For the text-containing cell, return its midpoint in [X, Y] coordinate format. 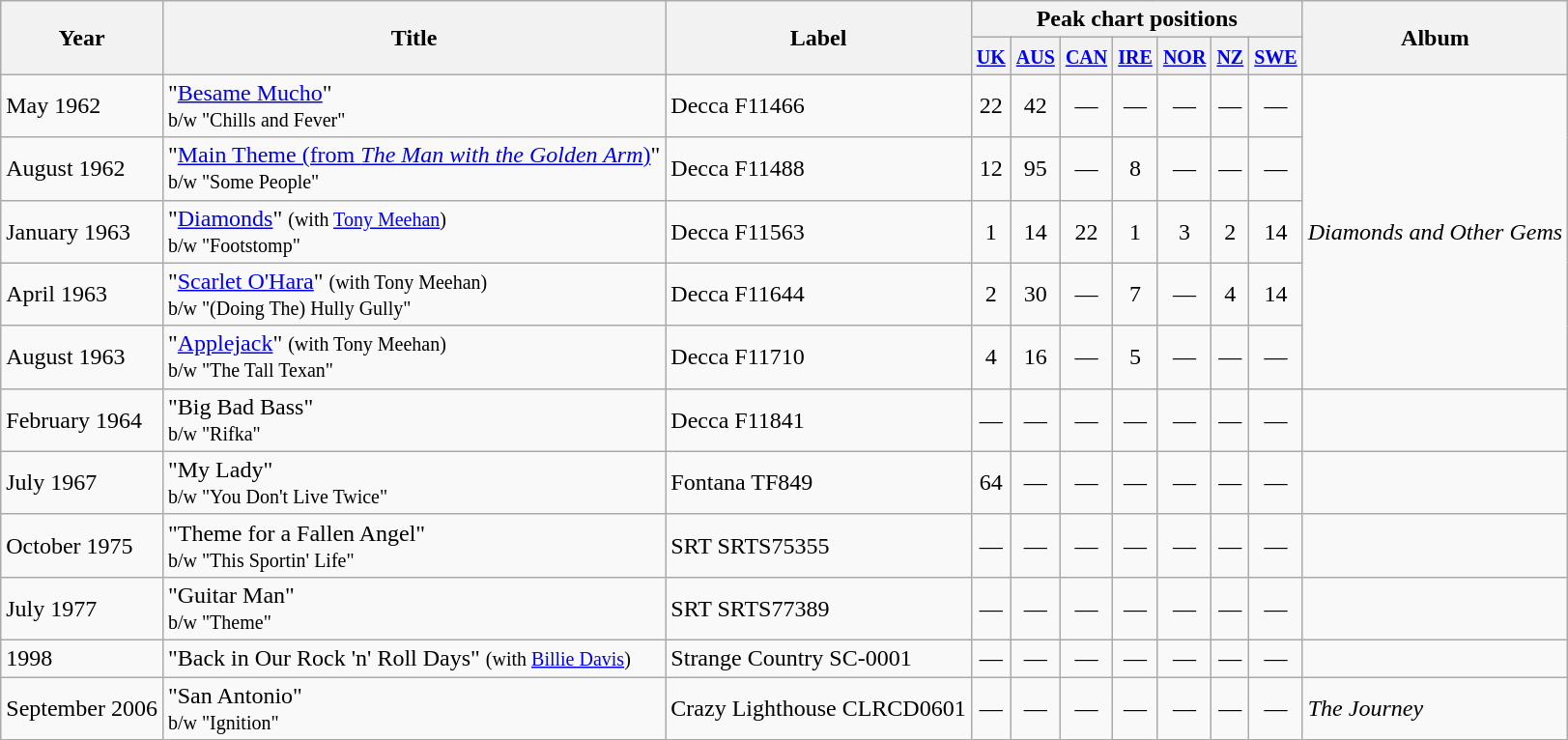
July 1977 [82, 609]
NZ [1231, 56]
16 [1036, 357]
October 1975 [82, 545]
SRT SRTS77389 [818, 609]
7 [1136, 294]
IRE [1136, 56]
January 1963 [82, 232]
"Applejack" (with Tony Meehan)b/w "The Tall Texan" [413, 357]
Strange Country SC-0001 [818, 658]
CAN [1086, 56]
September 2006 [82, 707]
"Theme for a Fallen Angel"b/w "This Sportin' Life" [413, 545]
Title [413, 38]
Year [82, 38]
Album [1435, 38]
"San Antonio"b/w "Ignition" [413, 707]
UK [991, 56]
5 [1136, 357]
August 1962 [82, 168]
"Guitar Man"b/w "Theme" [413, 609]
February 1964 [82, 419]
95 [1036, 168]
12 [991, 168]
May 1962 [82, 106]
"Main Theme (from The Man with the Golden Arm)"b/w "Some People" [413, 168]
April 1963 [82, 294]
Label [818, 38]
Fontana TF849 [818, 483]
August 1963 [82, 357]
July 1967 [82, 483]
AUS [1036, 56]
"Besame Mucho"b/w "Chills and Fever" [413, 106]
Decca F11466 [818, 106]
Crazy Lighthouse CLRCD0601 [818, 707]
"Diamonds" (with Tony Meehan)b/w "Footstomp" [413, 232]
SRT SRTS75355 [818, 545]
Decca F11710 [818, 357]
1998 [82, 658]
The Journey [1435, 707]
"Scarlet O'Hara" (with Tony Meehan)b/w "(Doing The) Hully Gully" [413, 294]
30 [1036, 294]
Diamonds and Other Gems [1435, 232]
Decca F11563 [818, 232]
64 [991, 483]
Decca F11644 [818, 294]
"My Lady"b/w "You Don't Live Twice" [413, 483]
3 [1184, 232]
42 [1036, 106]
Peak chart positions [1136, 19]
8 [1136, 168]
Decca F11841 [818, 419]
"Big Bad Bass"b/w "Rifka" [413, 419]
NOR [1184, 56]
Decca F11488 [818, 168]
SWE [1276, 56]
"Back in Our Rock 'n' Roll Days" (with Billie Davis) [413, 658]
